Return the (x, y) coordinate for the center point of the cell that contains the specified text.  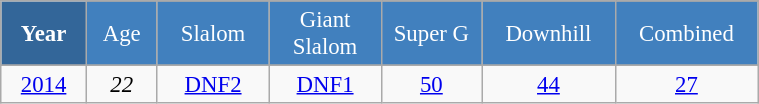
DNF2 (213, 85)
2014 (44, 85)
Slalom (213, 34)
GiantSlalom (325, 34)
Downhill (549, 34)
Age (122, 34)
44 (549, 85)
50 (432, 85)
DNF1 (325, 85)
Combined (686, 34)
Year (44, 34)
22 (122, 85)
27 (686, 85)
Super G (432, 34)
